Capture the cell that displays the provided text and extract its (X, Y) central coordinate. 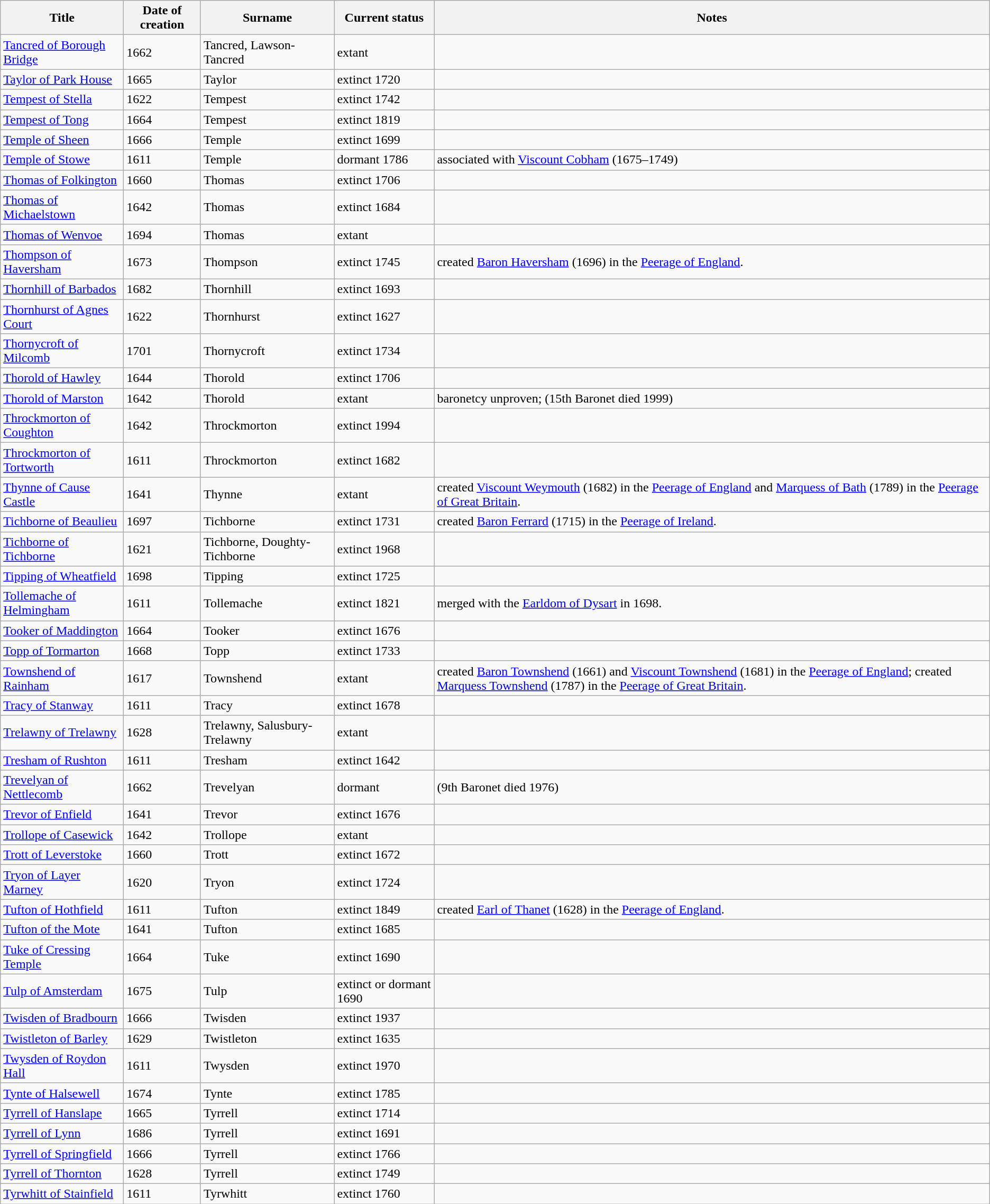
Tollemache (268, 603)
created Baron Haversham (1696) in the Peerage of England. (712, 261)
Trevor (268, 815)
Trott of Leverstoke (62, 855)
extinct 1849 (384, 909)
Trevelyan of Nettlecomb (62, 787)
Tichborne of Beaulieu (62, 522)
extinct 1734 (384, 351)
Thornycroft (268, 351)
Temple of Sheen (62, 140)
Tooker of Maddington (62, 631)
extinct 1785 (384, 1093)
Thorold of Hawley (62, 378)
1629 (162, 1038)
1617 (162, 678)
extinct 1720 (384, 79)
Thynne of Cause Castle (62, 494)
Taylor (268, 79)
Temple of Stowe (62, 160)
Tresham of Rushton (62, 760)
Thomas of Michaelstown (62, 207)
extinct 1970 (384, 1065)
extinct 1690 (384, 956)
1701 (162, 351)
extinct 1749 (384, 1174)
Tracy (268, 705)
Twysden of Roydon Hall (62, 1065)
Thorold of Marston (62, 398)
extinct 1642 (384, 760)
Tufton of Hothfield (62, 909)
Tryon of Layer Marney (62, 882)
Twistleton (268, 1038)
Thompson of Haversham (62, 261)
associated with Viscount Cobham (1675–1749) (712, 160)
(9th Baronet died 1976) (712, 787)
Tyrrell of Lynn (62, 1133)
Trelawny, Salusbury-Trelawny (268, 732)
extinct 1994 (384, 425)
Tipping of Wheatfield (62, 576)
Thornhill of Barbados (62, 289)
1644 (162, 378)
Tulp of Amsterdam (62, 991)
extinct 1635 (384, 1038)
Thomas of Folkington (62, 180)
Tichborne (268, 522)
Tempest of Tong (62, 120)
created Baron Ferrard (1715) in the Peerage of Ireland. (712, 522)
extinct 1819 (384, 120)
extinct 1714 (384, 1113)
Thynne (268, 494)
Tulp (268, 991)
Tyrrell of Hanslape (62, 1113)
extinct 1968 (384, 549)
extinct 1742 (384, 99)
Trevelyan (268, 787)
Tuke (268, 956)
extinct 1760 (384, 1194)
Tempest of Stella (62, 99)
extinct 1627 (384, 316)
Title (62, 18)
Trollope (268, 835)
extinct 1821 (384, 603)
1686 (162, 1133)
extinct 1733 (384, 651)
1668 (162, 651)
Trott (268, 855)
Tuke of Cressing Temple (62, 956)
Tracy of Stanway (62, 705)
Tancred of Borough Bridge (62, 52)
Twistleton of Barley (62, 1038)
Notes (712, 18)
Topp (268, 651)
extinct 1745 (384, 261)
Surname (268, 18)
1697 (162, 522)
Topp of Tormarton (62, 651)
extinct 1685 (384, 929)
baronetcy unproven; (15th Baronet died 1999) (712, 398)
Thompson (268, 261)
extinct 1672 (384, 855)
Date of creation (162, 18)
1621 (162, 549)
1682 (162, 289)
1674 (162, 1093)
Thornycroft of Milcomb (62, 351)
Throckmorton of Tortworth (62, 460)
Twysden (268, 1065)
created Earl of Thanet (1628) in the Peerage of England. (712, 909)
Tollemache of Helmingham (62, 603)
Twisden (268, 1018)
Tresham (268, 760)
extinct 1937 (384, 1018)
Throckmorton of Coughton (62, 425)
extinct 1766 (384, 1154)
extinct 1678 (384, 705)
Tancred, Lawson-Tancred (268, 52)
extinct 1691 (384, 1133)
extinct 1731 (384, 522)
Tipping (268, 576)
extinct 1682 (384, 460)
Taylor of Park House (62, 79)
created Viscount Weymouth (1682) in the Peerage of England and Marquess of Bath (1789) in the Peerage of Great Britain. (712, 494)
Tichborne of Tichborne (62, 549)
extinct 1725 (384, 576)
1694 (162, 234)
Tichborne, Doughty-Tichborne (268, 549)
Tynte (268, 1093)
Tyrrell of Thornton (62, 1174)
dormant (384, 787)
Thornhill (268, 289)
extinct 1724 (384, 882)
Thornhurst (268, 316)
extinct 1684 (384, 207)
1620 (162, 882)
dormant 1786 (384, 160)
Thornhurst of Agnes Court (62, 316)
Trevor of Enfield (62, 815)
Tyrrell of Springfield (62, 1154)
extinct 1699 (384, 140)
merged with the Earldom of Dysart in 1698. (712, 603)
Tyrwhitt of Stainfield (62, 1194)
Tryon (268, 882)
Townshend (268, 678)
Townshend of Rainham (62, 678)
Tynte of Halsewell (62, 1093)
Thomas of Wenvoe (62, 234)
Trollope of Casewick (62, 835)
extinct 1693 (384, 289)
extinct or dormant 1690 (384, 991)
Trelawny of Trelawny (62, 732)
1698 (162, 576)
1673 (162, 261)
Tooker (268, 631)
Tufton of the Mote (62, 929)
1675 (162, 991)
Current status (384, 18)
Tyrwhitt (268, 1194)
Twisden of Bradbourn (62, 1018)
